Search for the cell housing the specified text and yield its [X, Y] center coordinate. 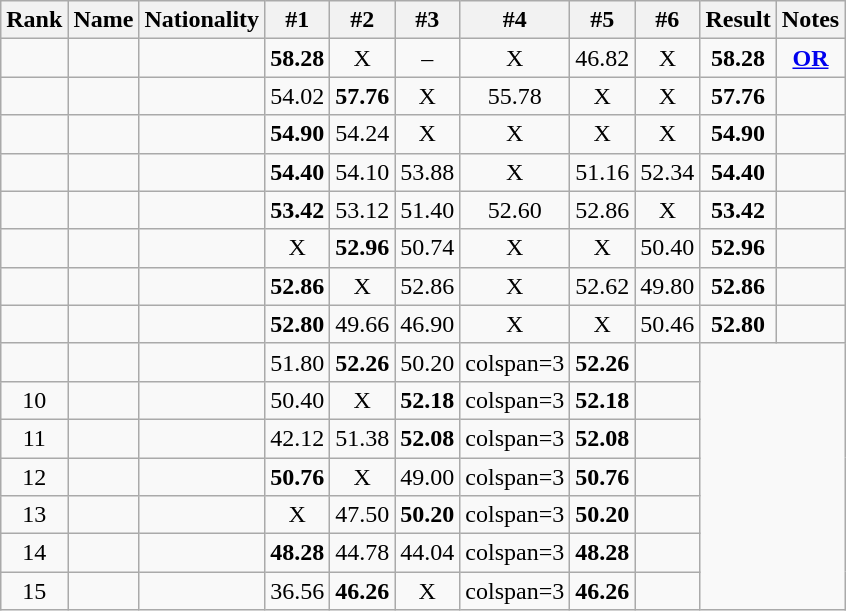
53.88 [428, 172]
55.78 [515, 96]
49.66 [362, 324]
51.80 [298, 362]
46.82 [602, 58]
#3 [428, 20]
44.78 [362, 553]
54.10 [362, 172]
Nationality [202, 20]
#6 [668, 20]
12 [34, 477]
Notes [810, 20]
49.80 [668, 286]
#5 [602, 20]
– [428, 58]
52.34 [668, 172]
46.90 [428, 324]
53.12 [362, 210]
47.50 [362, 515]
51.38 [362, 438]
Rank [34, 20]
42.12 [298, 438]
54.02 [298, 96]
#1 [298, 20]
14 [34, 553]
#4 [515, 20]
#2 [362, 20]
36.56 [298, 591]
15 [34, 591]
52.60 [515, 210]
13 [34, 515]
OR [810, 58]
44.04 [428, 553]
Name [104, 20]
50.46 [668, 324]
51.40 [428, 210]
52.62 [602, 286]
49.00 [428, 477]
Result [738, 20]
51.16 [602, 172]
50.74 [428, 248]
11 [34, 438]
54.24 [362, 134]
10 [34, 400]
